Search for the cell housing the specified text and yield its [x, y] center coordinate. 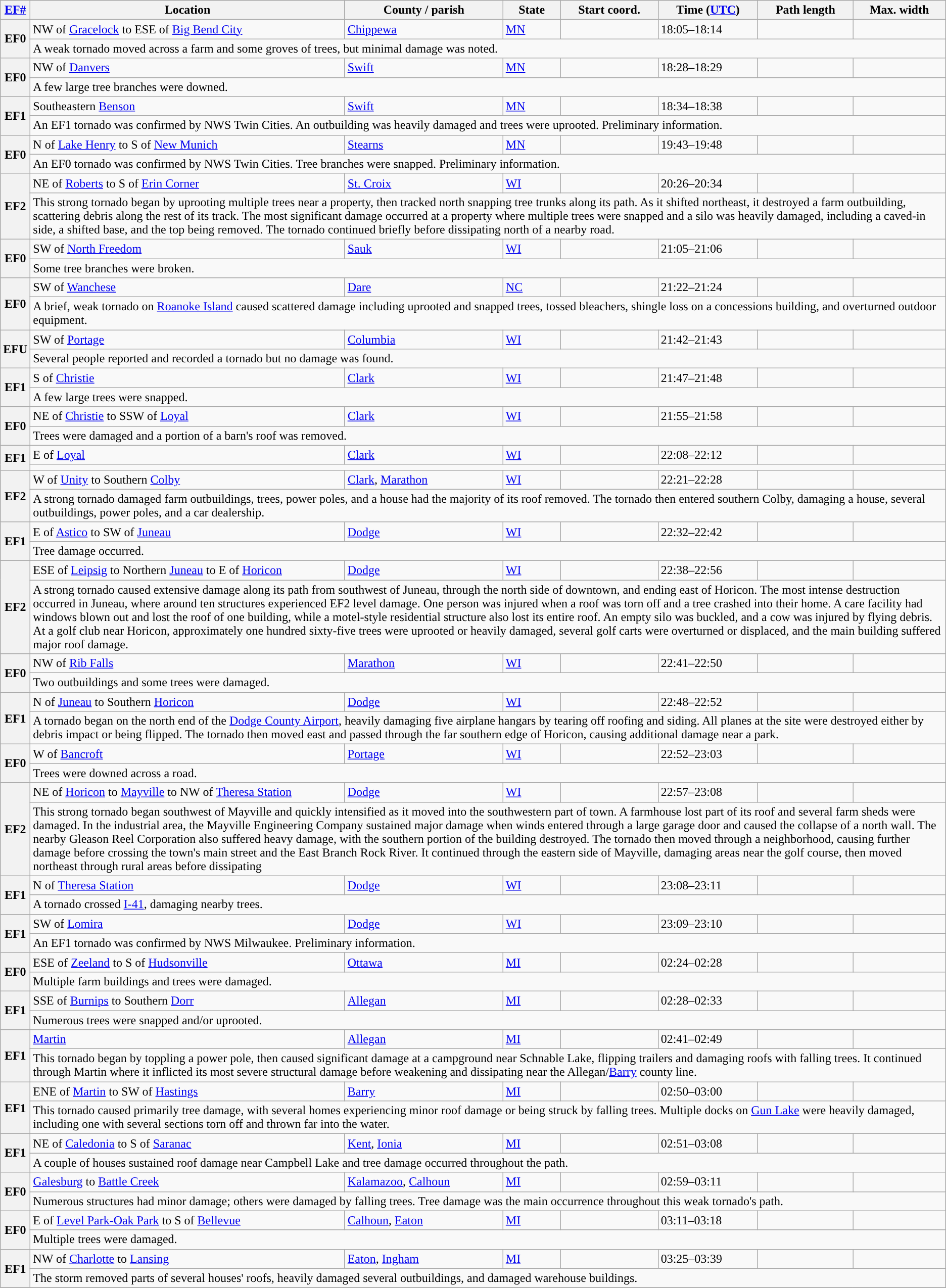
N of Lake Henry to S of New Munich [187, 145]
Multiple trees were damaged. [488, 1239]
SW of North Freedom [187, 249]
Location [187, 10]
SW of Lomira [187, 924]
NE of Horicon to Mayville to NW of Theresa Station [187, 792]
03:25–03:39 [708, 1259]
W of Unity to Southern Colby [187, 480]
St. Croix [423, 183]
Multiple farm buildings and trees were damaged. [488, 981]
21:05–21:06 [708, 249]
Start coord. [609, 10]
Chippewa [423, 29]
22:08–22:12 [708, 455]
NE of Christie to SSW of Loyal [187, 416]
02:28–02:33 [708, 1000]
An EF0 tornado was confirmed by NWS Twin Cities. Tree branches were snapped. Preliminary information. [488, 164]
EFU [15, 349]
Southeastern Benson [187, 106]
Kalamazoo, Calhoun [423, 1182]
Portage [423, 754]
Tree damage occurred. [488, 551]
03:11–03:18 [708, 1220]
E of Loyal [187, 455]
20:26–20:34 [708, 183]
A couple of houses sustained roof damage near Campbell Lake and tree damage occurred throughout the path. [488, 1163]
NW of Gracelock to ESE of Big Bend City [187, 29]
NW of Rib Falls [187, 663]
18:34–18:38 [708, 106]
ESE of Leipsig to Northern Juneau to E of Horicon [187, 570]
02:41–02:49 [708, 1039]
Calhoun, Eaton [423, 1220]
22:41–22:50 [708, 663]
Numerous trees were snapped and/or uprooted. [488, 1020]
The storm removed parts of several houses' roofs, heavily damaged several outbuildings, and damaged warehouse buildings. [488, 1278]
Eaton, Ingham [423, 1259]
Clark, Marathon [423, 480]
A weak tornado moved across a farm and some groves of trees, but minimal damage was noted. [488, 49]
Galesburg to Battle Creek [187, 1182]
An EF1 tornado was confirmed by NWS Twin Cities. An outbuilding was heavily damaged and trees were uprooted. Preliminary information. [488, 125]
Barry [423, 1091]
NE of Caledonia to S of Saranac [187, 1143]
22:38–22:56 [708, 570]
02:51–03:08 [708, 1143]
NW of Danvers [187, 68]
NE of Roberts to S of Erin Corner [187, 183]
22:48–22:52 [708, 702]
02:24–02:28 [708, 962]
Columbia [423, 340]
Trees were damaged and a portion of a barn's roof was removed. [488, 436]
SW of Portage [187, 340]
N of Theresa Station [187, 885]
22:32–22:42 [708, 532]
02:59–03:11 [708, 1182]
ENE of Martin to SW of Hastings [187, 1091]
18:05–18:14 [708, 29]
Marathon [423, 663]
22:21–22:28 [708, 480]
SW of Wanchese [187, 288]
An EF1 tornado was confirmed by NWS Milwaukee. Preliminary information. [488, 943]
Numerous structures had minor damage; others were damaged by falling trees. Tree damage was the main occurrence throughout this weak tornado's path. [488, 1201]
A few large tree branches were downed. [488, 87]
SSE of Burnips to Southern Dorr [187, 1000]
NC [532, 288]
23:08–23:11 [708, 885]
Path length [806, 10]
Ottawa [423, 962]
A few large trees were snapped. [488, 397]
21:42–21:43 [708, 340]
ESE of Zeeland to S of Hudsonville [187, 962]
18:28–18:29 [708, 68]
Two outbuildings and some trees were damaged. [488, 683]
21:22–21:24 [708, 288]
22:57–23:08 [708, 792]
NW of Charlotte to Lansing [187, 1259]
E of Astico to SW of Juneau [187, 532]
Time (UTC) [708, 10]
EF# [15, 10]
02:50–03:00 [708, 1091]
Max. width [900, 10]
19:43–19:48 [708, 145]
21:47–21:48 [708, 378]
23:09–23:10 [708, 924]
Stearns [423, 145]
Some tree branches were broken. [488, 268]
W of Bancroft [187, 754]
E of Level Park-Oak Park to S of Bellevue [187, 1220]
County / parish [423, 10]
A tornado crossed I-41, damaging nearby trees. [488, 904]
N of Juneau to Southern Horicon [187, 702]
Martin [187, 1039]
Sauk [423, 249]
Trees were downed across a road. [488, 773]
State [532, 10]
22:52–23:03 [708, 754]
Several people reported and recorded a tornado but no damage was found. [488, 359]
21:55–21:58 [708, 416]
Kent, Ionia [423, 1143]
S of Christie [187, 378]
Dare [423, 288]
